Output the [x, y] coordinate of the center of the cell containing the given text.  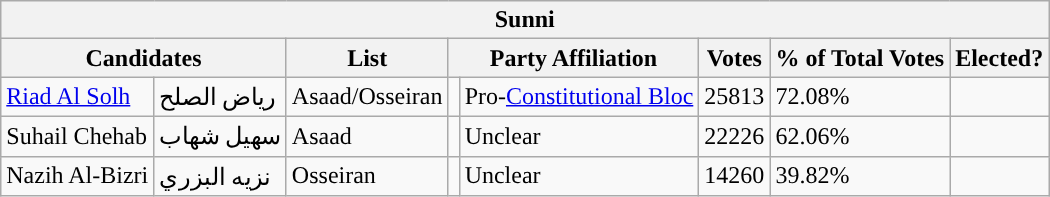
Riad Al Solh [78, 97]
Elected? [1000, 58]
% of Total Votes [860, 58]
62.06% [860, 136]
Osseiran [367, 176]
نزيه البزري [220, 176]
List [367, 58]
Party Affiliation [574, 58]
72.08% [860, 97]
22226 [734, 136]
Votes [734, 58]
14260 [734, 176]
39.82% [860, 176]
Asaad [367, 136]
Asaad/Osseiran [367, 97]
Nazih Al-Bizri [78, 176]
Pro-Constitutional Bloc [579, 97]
Suhail Chehab [78, 136]
رياض الصلح [220, 97]
25813 [734, 97]
Sunni [525, 20]
Candidates [144, 58]
سهيل شهاب [220, 136]
